Provide the (X, Y) coordinate of the cell's center where the given text is located.  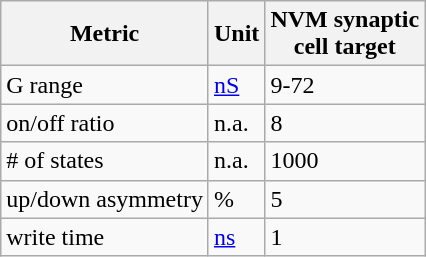
1000 (345, 161)
Metric (105, 34)
Unit (236, 34)
% (236, 199)
8 (345, 123)
# of states (105, 161)
up/down asymmetry (105, 199)
nS (236, 85)
on/off ratio (105, 123)
9-72 (345, 85)
5 (345, 199)
write time (105, 237)
1 (345, 237)
G range (105, 85)
NVM synaptic cell target (345, 34)
ns (236, 237)
